Capture the cell that displays the provided text and extract its [X, Y] central coordinate. 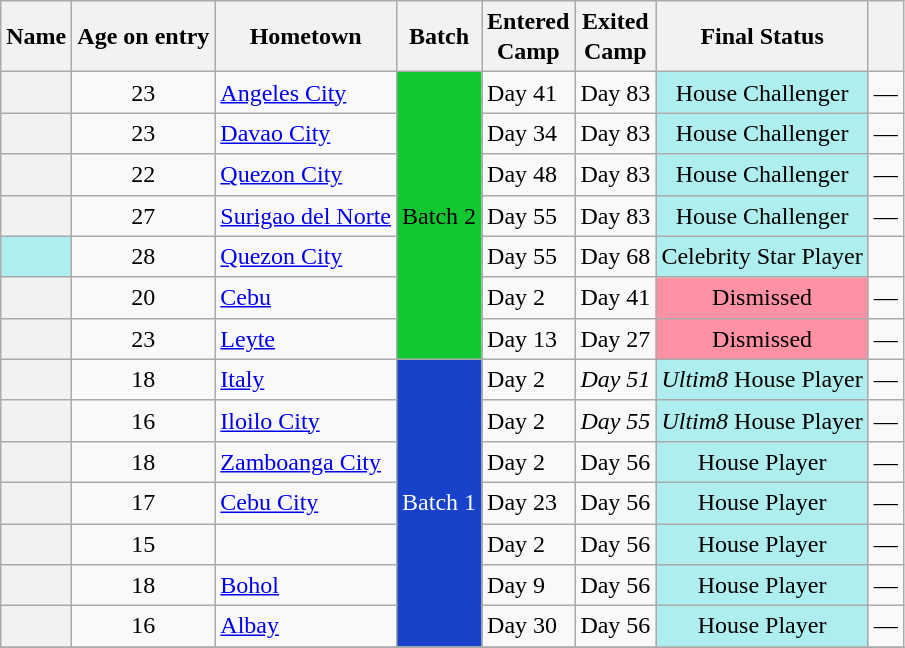
20 [144, 298]
27 [144, 216]
Hometown [306, 36]
28 [144, 256]
ExitedCamp [616, 36]
Celebrity Star Player [762, 256]
Day 9 [528, 586]
Zamboanga City [306, 462]
Name [36, 36]
Bohol [306, 586]
EnteredCamp [528, 36]
Italy [306, 380]
Day 13 [528, 338]
17 [144, 502]
Batch 2 [440, 216]
Day 23 [528, 502]
Day 34 [528, 134]
Day 27 [616, 338]
Age on entry [144, 36]
Davao City [306, 134]
Angeles City [306, 92]
Final Status [762, 36]
Leyte [306, 338]
Iloilo City [306, 420]
22 [144, 174]
15 [144, 544]
Day 51 [616, 380]
Albay [306, 626]
Day 30 [528, 626]
Batch 1 [440, 502]
Surigao del Norte [306, 216]
Cebu [306, 298]
Day 48 [528, 174]
Batch [440, 36]
Cebu City [306, 502]
Day 68 [616, 256]
